Output the (x, y) coordinate of the center of the cell containing the given text.  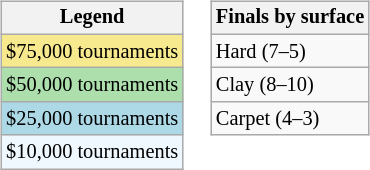
Finals by surface (290, 18)
Hard (7–5) (290, 51)
Clay (8–10) (290, 85)
Carpet (4–3) (290, 119)
$50,000 tournaments (92, 85)
$75,000 tournaments (92, 51)
Legend (92, 18)
$10,000 tournaments (92, 152)
$25,000 tournaments (92, 119)
